Scan for the cell matching the given text and deliver its (x, y) coordinate at center. 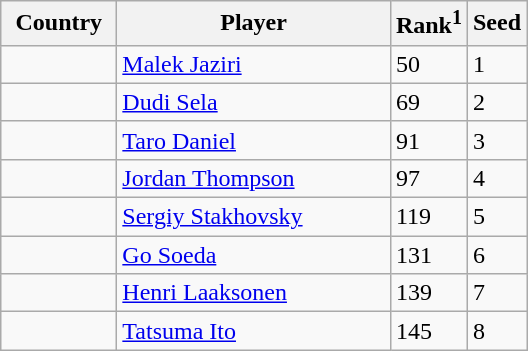
Sergiy Stakhovsky (254, 217)
8 (496, 331)
97 (428, 178)
Tatsuma Ito (254, 331)
7 (496, 293)
6 (496, 255)
Go Soeda (254, 255)
91 (428, 140)
3 (496, 140)
139 (428, 293)
69 (428, 102)
5 (496, 217)
2 (496, 102)
Seed (496, 24)
Jordan Thompson (254, 178)
Malek Jaziri (254, 64)
1 (496, 64)
Taro Daniel (254, 140)
Rank1 (428, 24)
Dudi Sela (254, 102)
145 (428, 331)
4 (496, 178)
Henri Laaksonen (254, 293)
119 (428, 217)
Country (59, 24)
Player (254, 24)
131 (428, 255)
50 (428, 64)
